Locate the cell with the specified text and output its (x, y) center coordinate. 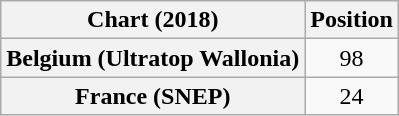
Position (352, 20)
France (SNEP) (153, 96)
98 (352, 58)
24 (352, 96)
Belgium (Ultratop Wallonia) (153, 58)
Chart (2018) (153, 20)
